For the text-containing cell, return its midpoint in [X, Y] coordinate format. 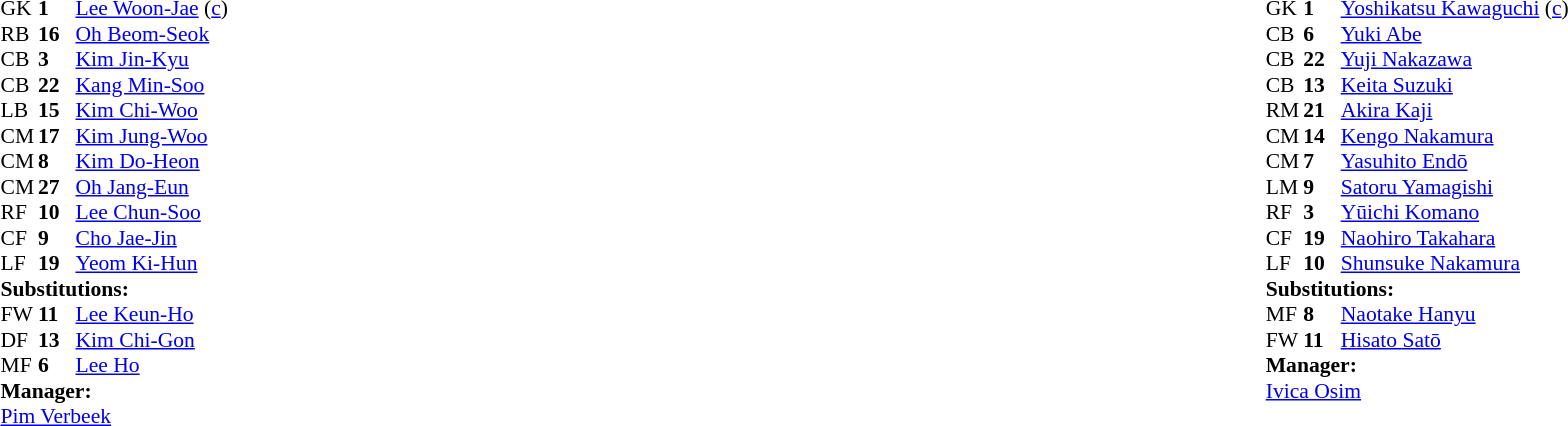
Lee Keun-Ho [152, 315]
Lee Chun-Soo [152, 213]
DF [19, 340]
Oh Jang-Eun [152, 187]
7 [1322, 161]
Kim Chi-Gon [152, 340]
Cho Jae-Jin [152, 238]
Kim Chi-Woo [152, 111]
Oh Beom-Seok [152, 34]
21 [1322, 111]
Lee Ho [152, 365]
Kang Min-Soo [152, 85]
27 [57, 187]
RB [19, 34]
17 [57, 136]
Kim Jung-Woo [152, 136]
Manager: [114, 391]
LB [19, 111]
Kim Jin-Kyu [152, 59]
RM [1285, 111]
Substitutions: [114, 289]
16 [57, 34]
Yeom Ki-Hun [152, 263]
15 [57, 111]
Kim Do-Heon [152, 161]
14 [1322, 136]
LM [1285, 187]
